Provide the [x, y] coordinate of the cell's center where the given text is located.  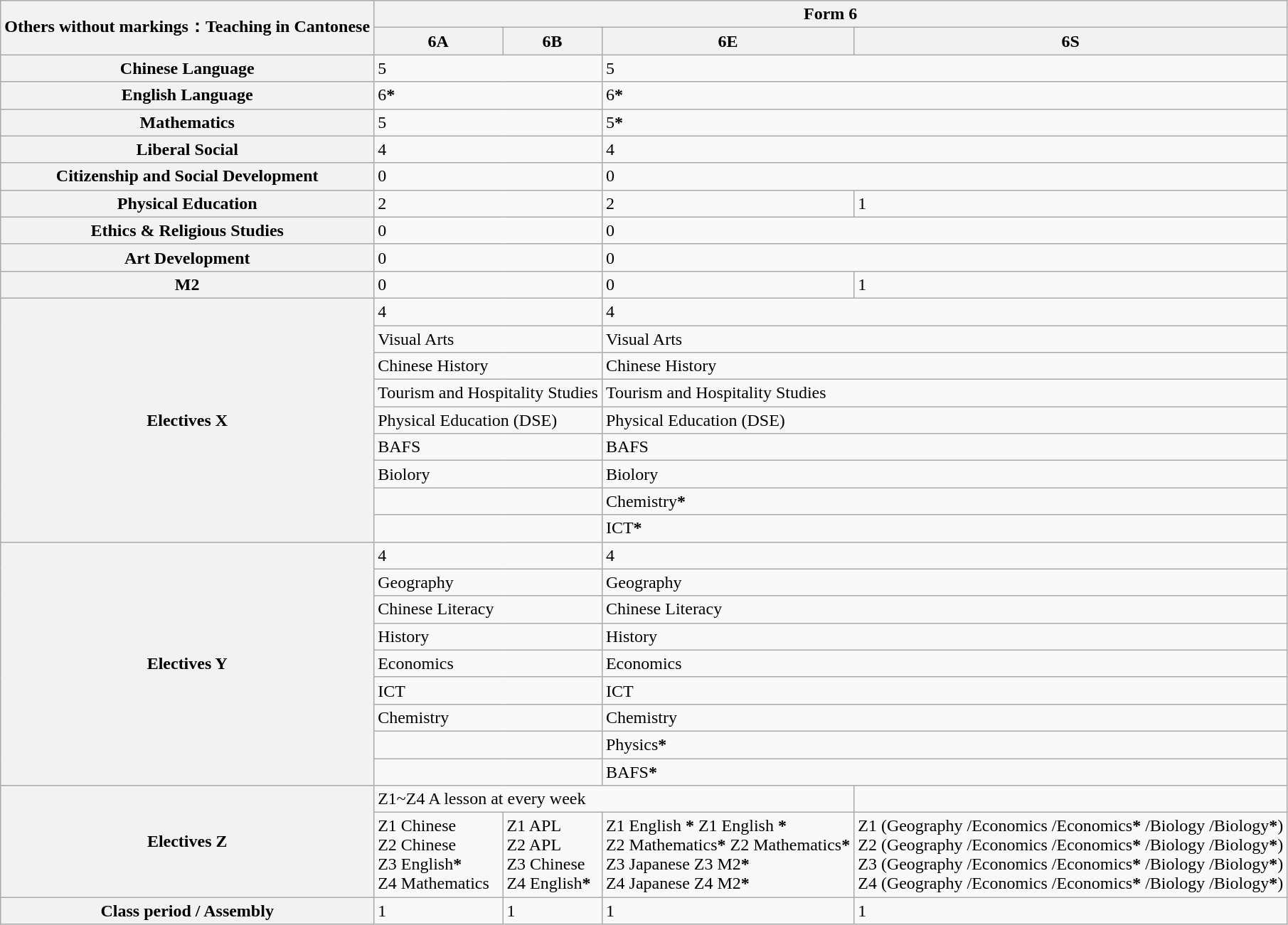
Art Development [188, 257]
Electives Z [188, 842]
BAFS* [944, 771]
6A [438, 41]
Physical Education [188, 203]
Liberal Social [188, 149]
Ethics & Religious Studies [188, 230]
Mathematics [188, 122]
Electives Y [188, 664]
Chinese Language [188, 68]
5* [944, 122]
6E [728, 41]
Z1 ChineseZ2 ChineseZ3 English*Z4 Mathematics [438, 855]
6B [553, 41]
M2 [188, 284]
Z1~Z4 A lesson at every week [614, 799]
Z1 English * Z1 English *Z2 Mathematics* Z2 Mathematics*Z3 Japanese Z3 M2*Z4 Japanese Z4 M2* [728, 855]
Class period / Assembly [188, 911]
Z1 APLZ2 APLZ3 ChineseZ4 English* [553, 855]
Electives X [188, 419]
Form 6 [831, 14]
Physics* [944, 744]
6S [1071, 41]
Others without markings：Teaching in Cantonese [188, 28]
Citizenship and Social Development [188, 176]
Chemistry* [944, 501]
ICT* [944, 528]
English Language [188, 95]
